Determine the [X, Y] coordinate at the center of the cell enclosing the given text.  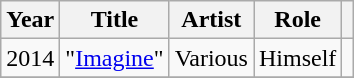
Year [30, 20]
Himself [298, 58]
"Imagine" [114, 58]
2014 [30, 58]
Role [298, 20]
Various [211, 58]
Title [114, 20]
Artist [211, 20]
